Detect which cell encompasses the target text, then output its [X, Y] center coordinate. 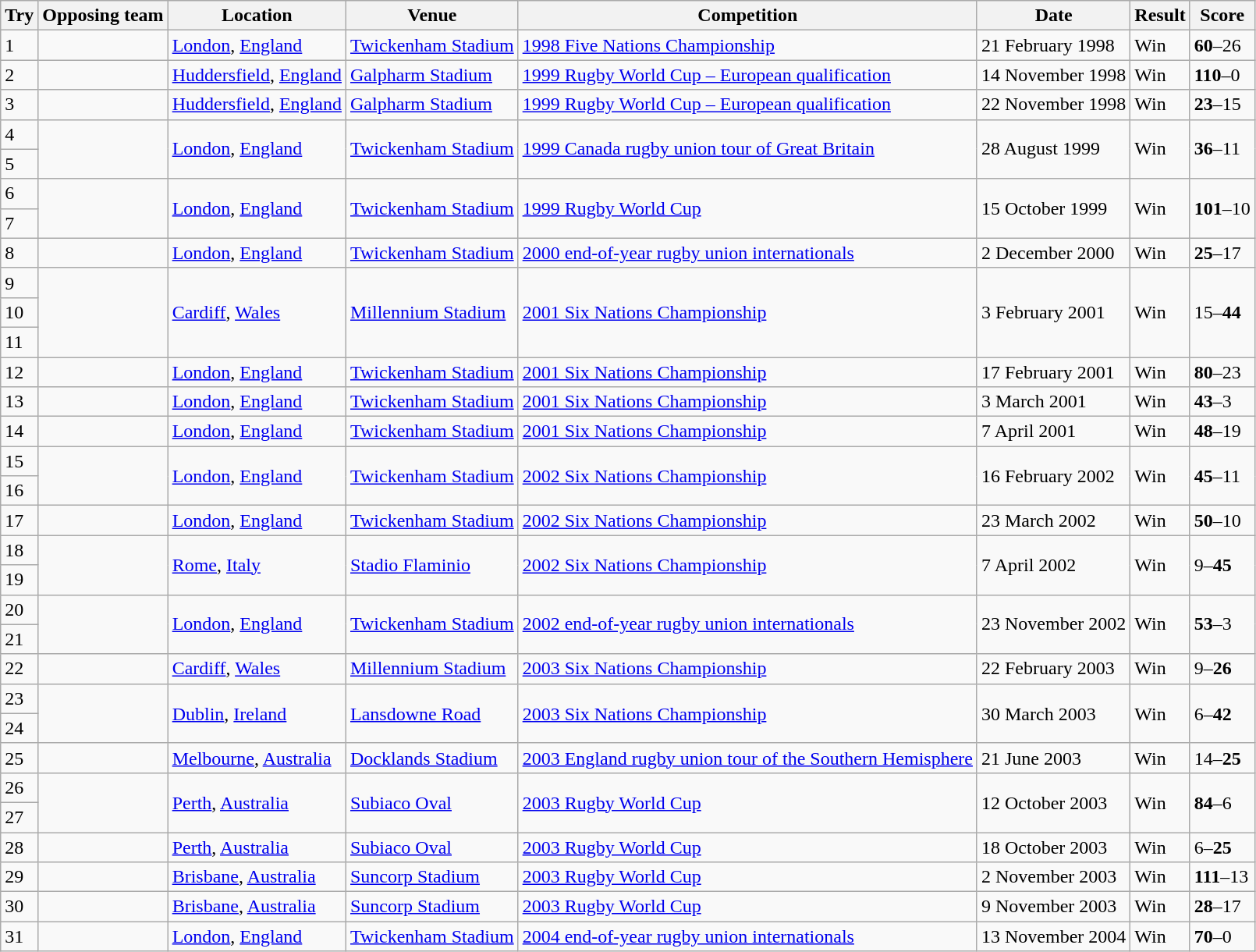
15 October 1999 [1053, 208]
16 [20, 491]
26 [20, 787]
15–44 [1222, 312]
28–17 [1222, 907]
12 October 2003 [1053, 802]
45–11 [1222, 476]
21 June 2003 [1053, 758]
23 [20, 698]
6–25 [1222, 847]
18 October 2003 [1053, 847]
Location [257, 16]
Stadio Flaminio [432, 565]
60–26 [1222, 45]
Dublin, Ireland [257, 713]
Melbourne, Australia [257, 758]
15 [20, 461]
3 March 2001 [1053, 402]
2000 end-of-year rugby union internationals [747, 253]
1 [20, 45]
7 April 2002 [1053, 565]
53–3 [1222, 624]
6–42 [1222, 713]
8 [20, 253]
30 [20, 907]
25–17 [1222, 253]
Opposing team [103, 16]
19 [20, 580]
5 [20, 164]
14 November 1998 [1053, 75]
80–23 [1222, 372]
36–11 [1222, 149]
24 [20, 728]
3 [20, 105]
6 [20, 194]
23 March 2002 [1053, 520]
70–0 [1222, 936]
31 [20, 936]
50–10 [1222, 520]
16 February 2002 [1053, 476]
4 [20, 134]
84–6 [1222, 802]
22 November 1998 [1053, 105]
23 November 2002 [1053, 624]
2 [20, 75]
21 February 1998 [1053, 45]
2 December 2000 [1053, 253]
12 [20, 372]
Competition [747, 16]
7 April 2001 [1053, 432]
14–25 [1222, 758]
Lansdowne Road [432, 713]
110–0 [1222, 75]
30 March 2003 [1053, 713]
10 [20, 312]
43–3 [1222, 402]
3 February 2001 [1053, 312]
2004 end-of-year rugby union internationals [747, 936]
28 August 1999 [1053, 149]
1998 Five Nations Championship [747, 45]
Docklands Stadium [432, 758]
1999 Rugby World Cup [747, 208]
22 February 2003 [1053, 669]
9 November 2003 [1053, 907]
21 [20, 639]
Date [1053, 16]
111–13 [1222, 877]
Rome, Italy [257, 565]
2003 England rugby union tour of the Southern Hemisphere [747, 758]
28 [20, 847]
11 [20, 342]
13 November 2004 [1053, 936]
101–10 [1222, 208]
29 [20, 877]
9–45 [1222, 565]
17 [20, 520]
23–15 [1222, 105]
48–19 [1222, 432]
2 November 2003 [1053, 877]
9–26 [1222, 669]
2002 end-of-year rugby union internationals [747, 624]
Result [1160, 16]
20 [20, 609]
1999 Canada rugby union tour of Great Britain [747, 149]
Score [1222, 16]
22 [20, 669]
Try [20, 16]
14 [20, 432]
9 [20, 282]
25 [20, 758]
17 February 2001 [1053, 372]
18 [20, 550]
13 [20, 402]
Venue [432, 16]
7 [20, 223]
27 [20, 817]
